Identify which cell holds the provided text, then report its [x, y] central coordinate. 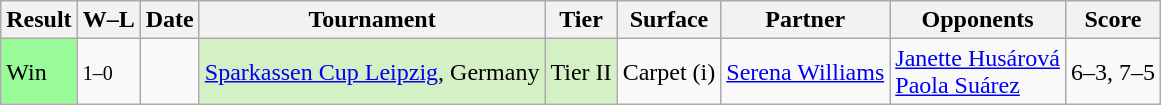
Tournament [372, 20]
1–0 [108, 72]
Date [170, 20]
Partner [806, 20]
Result [39, 20]
Serena Williams [806, 72]
Score [1112, 20]
Tier [581, 20]
Sparkassen Cup Leipzig, Germany [372, 72]
Tier II [581, 72]
W–L [108, 20]
Surface [669, 20]
6–3, 7–5 [1112, 72]
Janette Husárová Paola Suárez [978, 72]
Opponents [978, 20]
Win [39, 72]
Carpet (i) [669, 72]
